From the cell containing the given text, extract its center point as (x, y) coordinate. 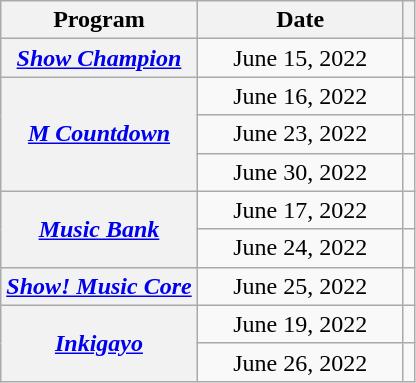
Program (99, 20)
June 25, 2022 (300, 286)
M Countdown (99, 134)
June 26, 2022 (300, 362)
June 19, 2022 (300, 324)
Show! Music Core (99, 286)
June 23, 2022 (300, 134)
June 15, 2022 (300, 58)
Music Bank (99, 229)
Inkigayo (99, 343)
Show Champion (99, 58)
June 16, 2022 (300, 96)
June 17, 2022 (300, 210)
June 24, 2022 (300, 248)
June 30, 2022 (300, 172)
Date (300, 20)
